Search for the cell housing the specified text and yield its [X, Y] center coordinate. 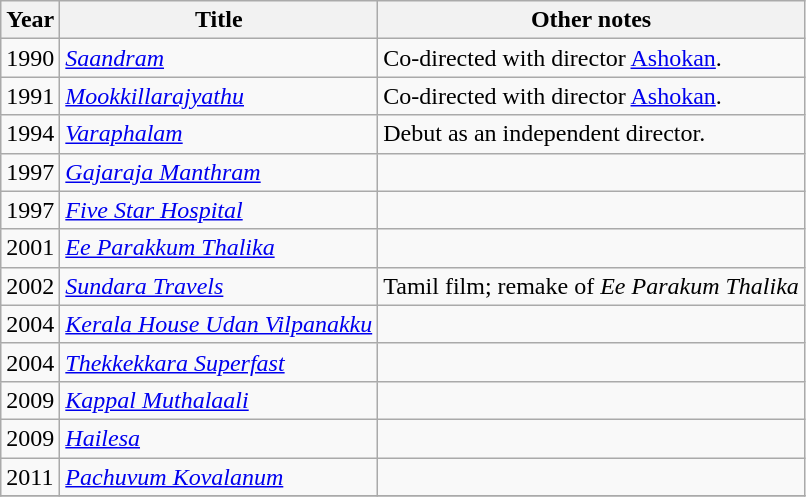
Debut as an independent director. [592, 134]
Pachuvum Kovalanum [219, 477]
Mookkillarajyathu [219, 96]
Title [219, 20]
1994 [30, 134]
Varaphalam [219, 134]
Ee Parakkum Thalika [219, 248]
Thekkekkara Superfast [219, 362]
Kappal Muthalaali [219, 400]
Hailesa [219, 438]
Sundara Travels [219, 286]
Five Star Hospital [219, 210]
Tamil film; remake of Ee Parakum Thalika [592, 286]
Gajaraja Manthram [219, 172]
2001 [30, 248]
Other notes [592, 20]
Year [30, 20]
1991 [30, 96]
2011 [30, 477]
1990 [30, 58]
2002 [30, 286]
Saandram [219, 58]
Kerala House Udan Vilpanakku [219, 324]
